Pinpoint the cell where the given text exists, returning its [X, Y] midpoint coordinate. 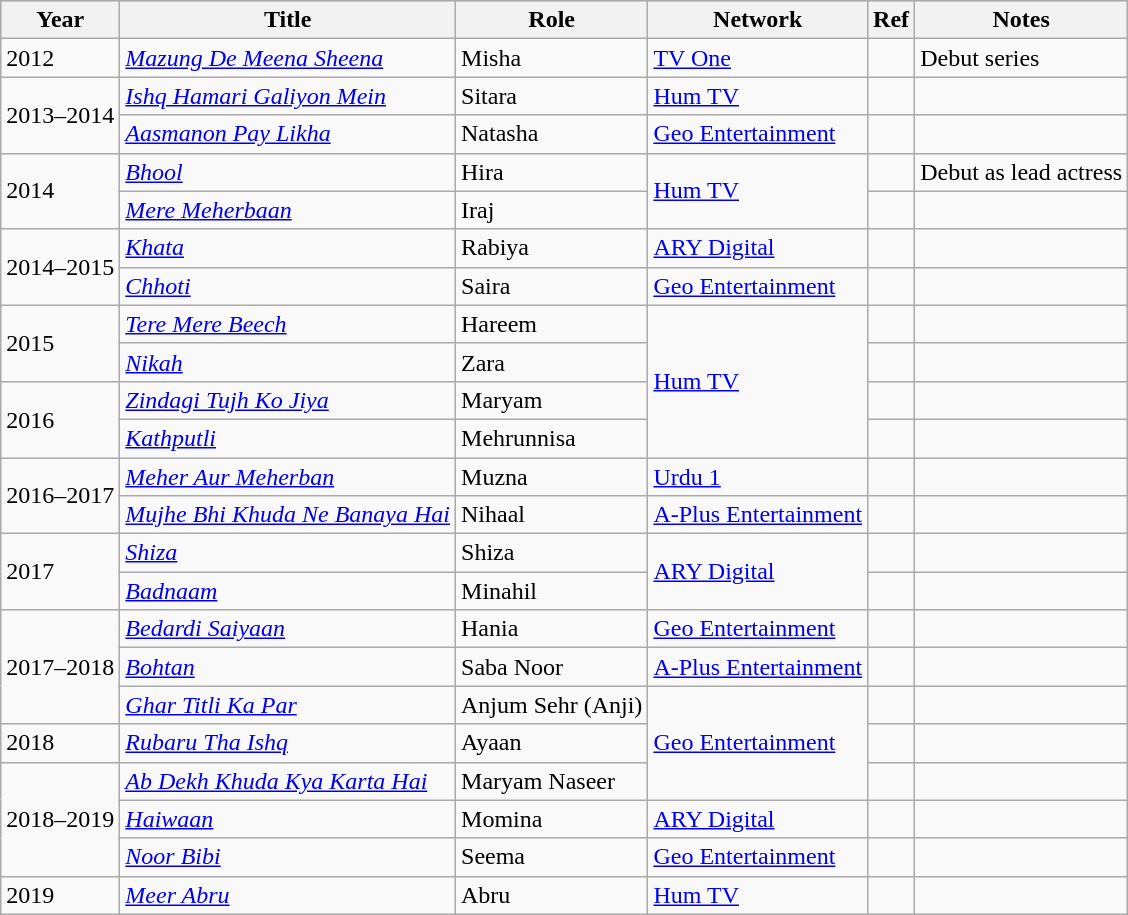
Nihaal [552, 515]
Tere Mere Beech [288, 324]
2017–2018 [60, 667]
2018 [60, 743]
Aasmanon Pay Likha [288, 134]
2016–2017 [60, 496]
Badnaam [288, 591]
Role [552, 20]
Saba Noor [552, 667]
Abru [552, 895]
2016 [60, 419]
Bohtan [288, 667]
Khata [288, 248]
Nikah [288, 362]
2017 [60, 572]
Zindagi Tujh Ko Jiya [288, 400]
Seema [552, 857]
Urdu 1 [758, 477]
2015 [60, 343]
Zara [552, 362]
Meher Aur Meherban [288, 477]
Year [60, 20]
2014 [60, 191]
2013–2014 [60, 115]
Bhool [288, 172]
Hira [552, 172]
2014–2015 [60, 267]
2012 [60, 58]
Debut as lead actress [1022, 172]
Title [288, 20]
2018–2019 [60, 819]
Sitara [552, 96]
Mazung De Meena Sheena [288, 58]
Rabiya [552, 248]
Ghar Titli Ka Par [288, 705]
Mehrunnisa [552, 438]
Meer Abru [288, 895]
Chhoti [288, 286]
Rubaru Tha Ishq [288, 743]
Ishq Hamari Galiyon Mein [288, 96]
Iraj [552, 210]
Saira [552, 286]
Maryam [552, 400]
Haiwaan [288, 819]
Ayaan [552, 743]
TV One [758, 58]
Mujhe Bhi Khuda Ne Banaya Hai [288, 515]
Kathputli [288, 438]
Momina [552, 819]
Muzna [552, 477]
Noor Bibi [288, 857]
Notes [1022, 20]
2019 [60, 895]
Minahil [552, 591]
Bedardi Saiyaan [288, 629]
Natasha [552, 134]
Misha [552, 58]
Hareem [552, 324]
Maryam Naseer [552, 781]
Anjum Sehr (Anji) [552, 705]
Hania [552, 629]
Ref [892, 20]
Debut series [1022, 58]
Ab Dekh Khuda Kya Karta Hai [288, 781]
Network [758, 20]
Mere Meherbaan [288, 210]
